Provide the (X, Y) coordinate of the cell's center where the given text is located.  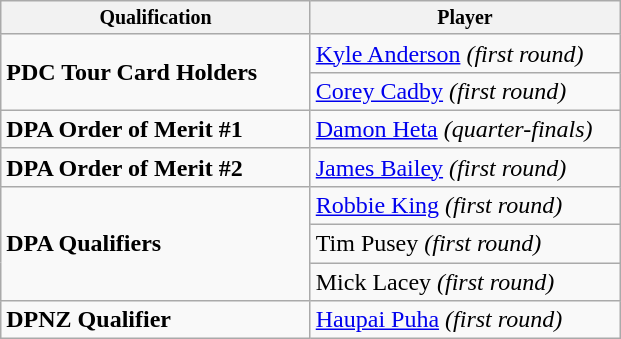
Qualification (156, 18)
Haupai Puha (first round) (464, 320)
Tim Pusey (first round) (464, 244)
DPA Order of Merit #1 (156, 129)
James Bailey (first round) (464, 167)
Damon Heta (quarter-finals) (464, 129)
DPA Order of Merit #2 (156, 167)
Kyle Anderson (first round) (464, 53)
PDC Tour Card Holders (156, 72)
Mick Lacey (first round) (464, 282)
DPA Qualifiers (156, 243)
DPNZ Qualifier (156, 320)
Player (464, 18)
Robbie King (first round) (464, 205)
Corey Cadby (first round) (464, 91)
